Capture the cell that displays the provided text and extract its [x, y] central coordinate. 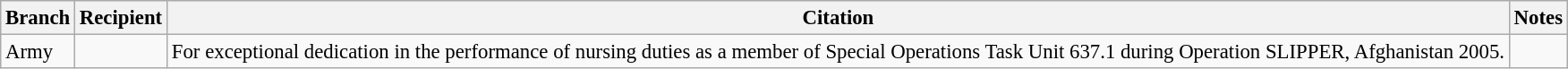
Recipient [122, 18]
Branch [38, 18]
Notes [1538, 18]
Army [38, 52]
Citation [838, 18]
